Return the [x, y] coordinate for the center point of the cell that contains the specified text.  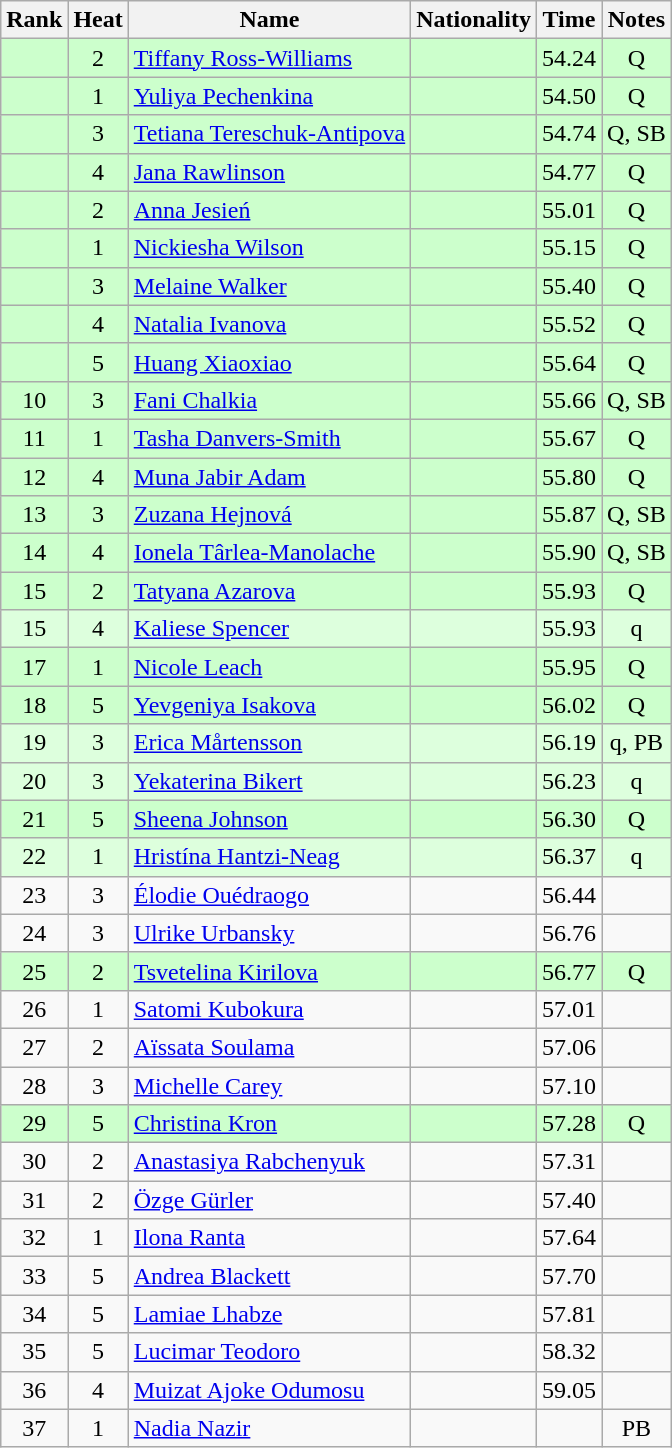
24 [34, 933]
Yuliya Pechenkina [269, 96]
57.70 [568, 1276]
Lamiae Lhabze [269, 1314]
Özge Gürler [269, 1200]
Tasha Danvers-Smith [269, 438]
56.37 [568, 857]
55.67 [568, 438]
23 [34, 895]
54.74 [568, 134]
Fani Chalkia [269, 400]
Lucimar Teodoro [269, 1352]
56.30 [568, 819]
37 [34, 1428]
54.50 [568, 96]
55.95 [568, 667]
18 [34, 705]
55.87 [568, 515]
56.76 [568, 933]
22 [34, 857]
55.15 [568, 248]
Yevgeniya Isakova [269, 705]
29 [34, 1124]
19 [34, 743]
Erica Mårtensson [269, 743]
Heat [98, 20]
Tatyana Azarova [269, 591]
33 [34, 1276]
28 [34, 1085]
Nickiesha Wilson [269, 248]
13 [34, 515]
11 [34, 438]
Nadia Nazir [269, 1428]
Ionela Târlea-Manolache [269, 553]
Melaine Walker [269, 286]
Nationality [474, 20]
56.23 [568, 781]
56.19 [568, 743]
57.31 [568, 1162]
q, PB [637, 743]
Anna Jesień [269, 210]
Ilona Ranta [269, 1238]
Aïssata Soulama [269, 1047]
PB [637, 1428]
58.32 [568, 1352]
21 [34, 819]
54.77 [568, 172]
26 [34, 1009]
Huang Xiaoxiao [269, 362]
57.01 [568, 1009]
56.44 [568, 895]
Anastasiya Rabchenyuk [269, 1162]
Satomi Kubokura [269, 1009]
36 [34, 1390]
Tsvetelina Kirilova [269, 971]
Yekaterina Bikert [269, 781]
57.64 [568, 1238]
35 [34, 1352]
Hristína Hantzi-Neag [269, 857]
25 [34, 971]
Michelle Carey [269, 1085]
Muna Jabir Adam [269, 477]
20 [34, 781]
55.66 [568, 400]
55.40 [568, 286]
Muizat Ajoke Odumosu [269, 1390]
56.77 [568, 971]
27 [34, 1047]
14 [34, 553]
31 [34, 1200]
Jana Rawlinson [269, 172]
55.90 [568, 553]
Name [269, 20]
Tiffany Ross-Williams [269, 58]
Christina Kron [269, 1124]
57.06 [568, 1047]
55.80 [568, 477]
Rank [34, 20]
32 [34, 1238]
Nicole Leach [269, 667]
Zuzana Hejnová [269, 515]
12 [34, 477]
Kaliese Spencer [269, 629]
56.02 [568, 705]
57.10 [568, 1085]
Natalia Ivanova [269, 324]
Andrea Blackett [269, 1276]
Time [568, 20]
34 [34, 1314]
17 [34, 667]
Ulrike Urbansky [269, 933]
Élodie Ouédraogo [269, 895]
54.24 [568, 58]
10 [34, 400]
55.01 [568, 210]
59.05 [568, 1390]
55.52 [568, 324]
57.28 [568, 1124]
57.40 [568, 1200]
55.64 [568, 362]
Tetiana Tereschuk-Antipova [269, 134]
57.81 [568, 1314]
Notes [637, 20]
30 [34, 1162]
Sheena Johnson [269, 819]
